From the cell containing the given text, extract its center point as [X, Y] coordinate. 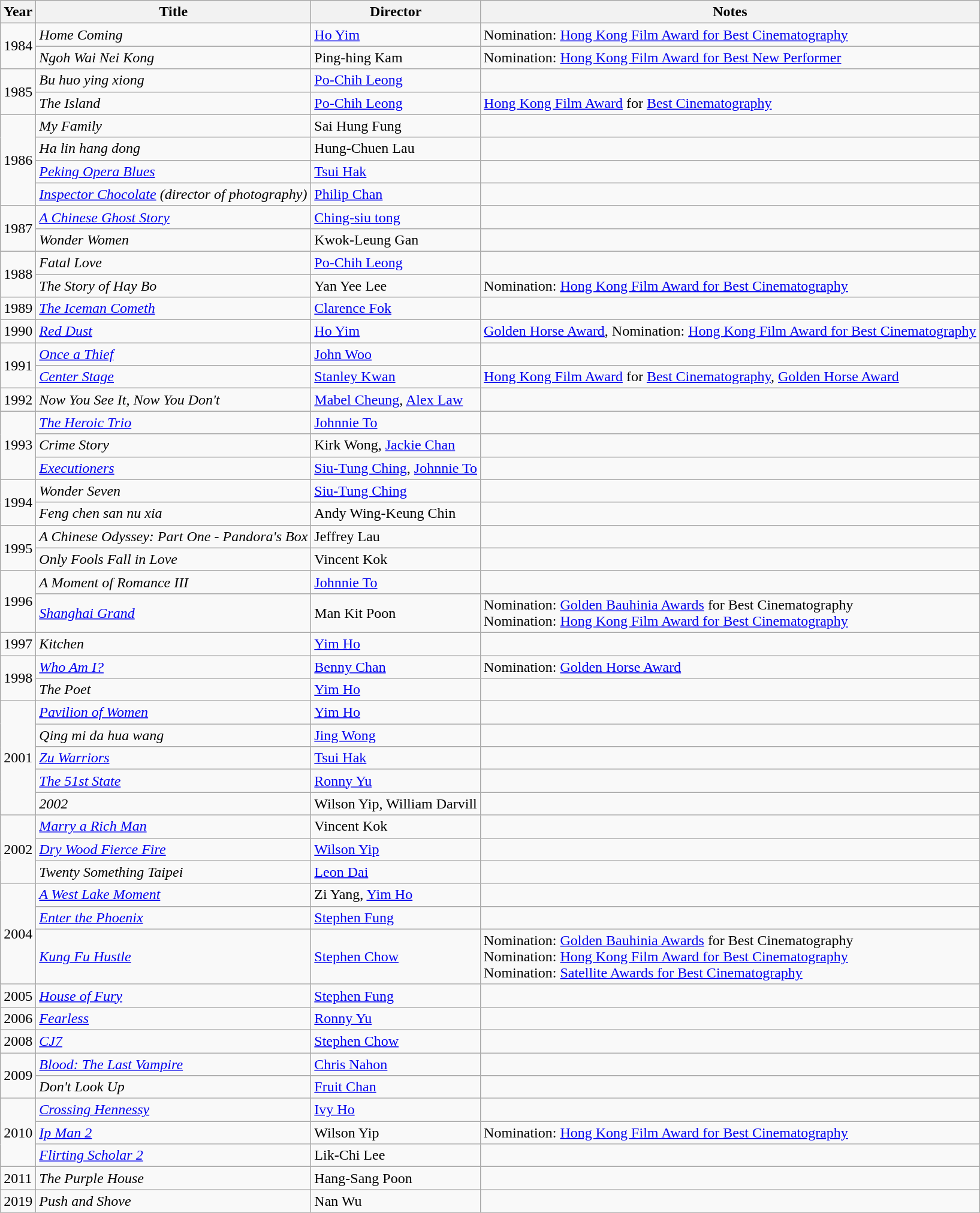
Hang-Sang Poon [396, 1178]
1985 [18, 92]
Nomination: Golden Horse Award [730, 667]
2010 [18, 1133]
Enter the Phoenix [174, 918]
Jeffrey Lau [396, 536]
The Story of Hay Bo [174, 286]
Center Stage [174, 377]
Crossing Hennessy [174, 1110]
Ping-hing Kam [396, 58]
House of Fury [174, 995]
Only Fools Fall in Love [174, 559]
Title [174, 12]
A Moment of Romance III [174, 582]
1984 [18, 46]
1990 [18, 331]
2001 [18, 758]
The 51st State [174, 781]
Zu Warriors [174, 758]
Kitchen [174, 644]
Golden Horse Award, Nomination: Hong Kong Film Award for Best Cinematography [730, 331]
John Woo [396, 354]
Bu huo ying xiong [174, 80]
My Family [174, 126]
2005 [18, 995]
1989 [18, 309]
Hong Kong Film Award for Best Cinematography, Golden Horse Award [730, 377]
Wonder Seven [174, 491]
Benny Chan [396, 667]
Shanghai Grand [174, 612]
Wilson Yip, William Darvill [396, 804]
1996 [18, 602]
Inspector Chocolate (director of photography) [174, 194]
The Poet [174, 690]
1987 [18, 228]
A Chinese Odyssey: Part One - Pandora's Box [174, 536]
2004 [18, 934]
Ivy Ho [396, 1110]
Peking Opera Blues [174, 171]
Mabel Cheung, Alex Law [396, 400]
Nan Wu [396, 1201]
Nomination: Hong Kong Film Award for Best New Performer [730, 58]
Andy Wing-Keung Chin [396, 514]
Blood: The Last Vampire [174, 1064]
2009 [18, 1075]
The Iceman Cometh [174, 309]
CJ7 [174, 1041]
Kirk Wong, Jackie Chan [396, 445]
Who Am I? [174, 667]
Yan Yee Lee [396, 286]
Executioners [174, 468]
Siu-Tung Ching [396, 491]
Clarence Fok [396, 309]
A Chinese Ghost Story [174, 217]
1997 [18, 644]
1995 [18, 548]
Man Kit Poon [396, 612]
Ching-siu tong [396, 217]
Ngoh Wai Nei Kong [174, 58]
Hong Kong Film Award for Best Cinematography [730, 103]
Lik-Chi Lee [396, 1155]
1994 [18, 502]
The Island [174, 103]
1998 [18, 678]
Hung-Chuen Lau [396, 149]
Feng chen san nu xia [174, 514]
Zi Yang, Yim Ho [396, 895]
Pavilion of Women [174, 713]
1993 [18, 445]
1986 [18, 160]
Now You See It, Now You Don't [174, 400]
Director [396, 12]
The Heroic Trio [174, 423]
Dry Wood Fierce Fire [174, 849]
Siu-Tung Ching, Johnnie To [396, 468]
Philip Chan [396, 194]
Leon Dai [396, 872]
Once a Thief [174, 354]
Year [18, 12]
Notes [730, 12]
2008 [18, 1041]
Jing Wong [396, 735]
Fruit Chan [396, 1087]
Nomination: Golden Bauhinia Awards for Best CinematographyNomination: Hong Kong Film Award for Best Cinematography [730, 612]
Fearless [174, 1018]
1988 [18, 274]
Ip Man 2 [174, 1133]
1992 [18, 400]
Stanley Kwan [396, 377]
2011 [18, 1178]
Crime Story [174, 445]
A West Lake Moment [174, 895]
Flirting Scholar 2 [174, 1155]
Qing mi da hua wang [174, 735]
Home Coming [174, 35]
1991 [18, 366]
Ha lin hang dong [174, 149]
Kwok-Leung Gan [396, 240]
Kung Fu Hustle [174, 956]
Twenty Something Taipei [174, 872]
2006 [18, 1018]
Chris Nahon [396, 1064]
Push and Shove [174, 1201]
Don't Look Up [174, 1087]
Red Dust [174, 331]
The Purple House [174, 1178]
Fatal Love [174, 262]
2019 [18, 1201]
Sai Hung Fung [396, 126]
Marry a Rich Man [174, 826]
Wonder Women [174, 240]
